Provide the (x, y) coordinate of the cell's center where the given text is located.  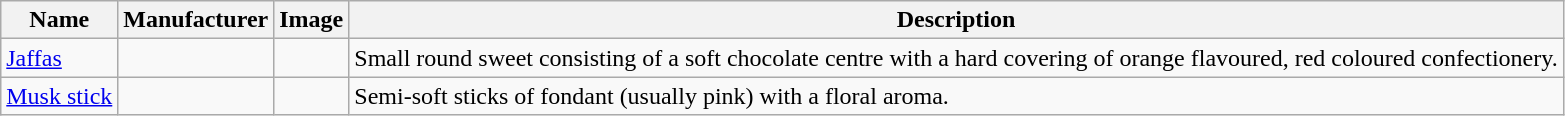
Musk stick (60, 96)
Image (312, 20)
Name (60, 20)
Semi-soft sticks of fondant (usually pink) with a floral aroma. (956, 96)
Small round sweet consisting of a soft chocolate centre with a hard covering of orange flavoured, red coloured confectionery. (956, 58)
Manufacturer (196, 20)
Jaffas (60, 58)
Description (956, 20)
